Scan for the cell matching the given text and deliver its [x, y] coordinate at center. 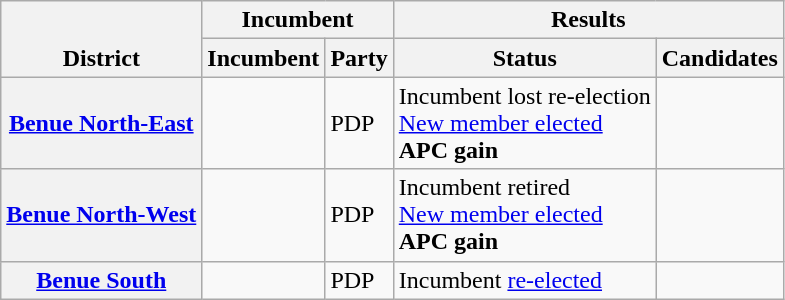
District [102, 39]
Benue North-East [102, 123]
Results [588, 20]
Incumbent retiredNew member electedAPC gain [524, 215]
Candidates [720, 58]
Benue North-West [102, 215]
Incumbent re-elected [524, 280]
Incumbent lost re-electionNew member electedAPC gain [524, 123]
Status [524, 58]
Benue South [102, 280]
Party [359, 58]
